From the cell containing the given text, extract its center point as (x, y) coordinate. 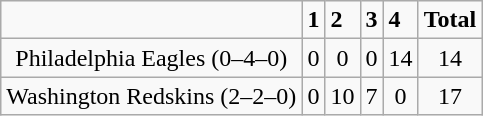
10 (342, 96)
3 (372, 20)
1 (314, 20)
4 (400, 20)
Philadelphia Eagles (0–4–0) (152, 58)
7 (372, 96)
Total (450, 20)
2 (342, 20)
17 (450, 96)
Washington Redskins (2–2–0) (152, 96)
